Identify which cell holds the provided text, then report its [X, Y] central coordinate. 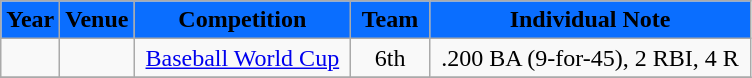
Team [390, 20]
.200 BA (9-for-45), 2 RBI, 4 R [590, 58]
Competition [242, 20]
Venue [97, 20]
6th [390, 58]
Year [30, 20]
Individual Note [590, 20]
Baseball World Cup [242, 58]
